Search for the cell housing the specified text and yield its [X, Y] center coordinate. 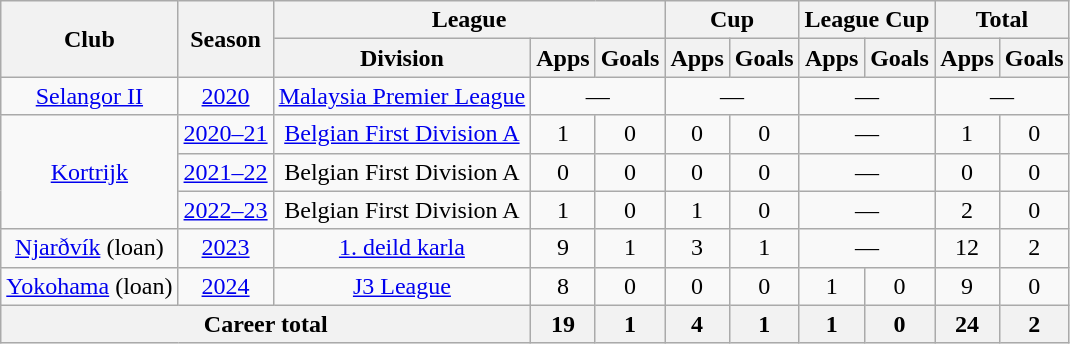
Kortrijk [90, 172]
8 [563, 286]
2020 [226, 96]
3 [697, 248]
24 [967, 324]
2024 [226, 286]
League [469, 20]
Malaysia Premier League [402, 96]
1. deild karla [402, 248]
19 [563, 324]
Selangor II [90, 96]
Division [402, 58]
Cup [732, 20]
Njarðvík (loan) [90, 248]
Yokohama (loan) [90, 286]
Club [90, 39]
Season [226, 39]
J3 League [402, 286]
2023 [226, 248]
2021–22 [226, 172]
Career total [266, 324]
League Cup [867, 20]
2022–23 [226, 210]
2020–21 [226, 134]
12 [967, 248]
4 [697, 324]
Total [1002, 20]
